Output the [x, y] coordinate of the center of the cell containing the given text.  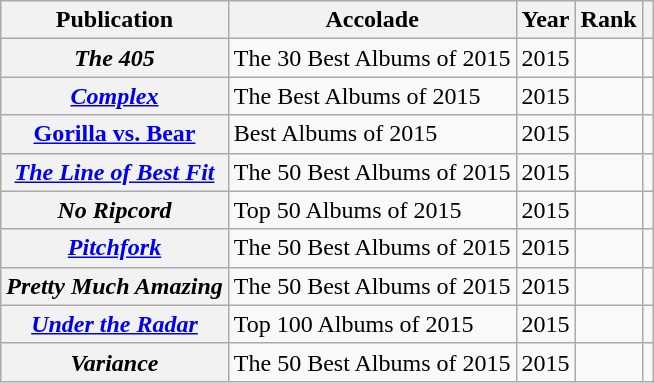
Best Albums of 2015 [372, 134]
The Best Albums of 2015 [372, 96]
Top 50 Albums of 2015 [372, 210]
Accolade [372, 20]
The 30 Best Albums of 2015 [372, 58]
Pretty Much Amazing [115, 286]
Top 100 Albums of 2015 [372, 324]
Complex [115, 96]
Variance [115, 362]
Publication [115, 20]
Gorilla vs. Bear [115, 134]
The Line of Best Fit [115, 172]
No Ripcord [115, 210]
Pitchfork [115, 248]
Year [546, 20]
The 405 [115, 58]
Under the Radar [115, 324]
Rank [608, 20]
